Pinpoint the cell where the given text exists, returning its [X, Y] midpoint coordinate. 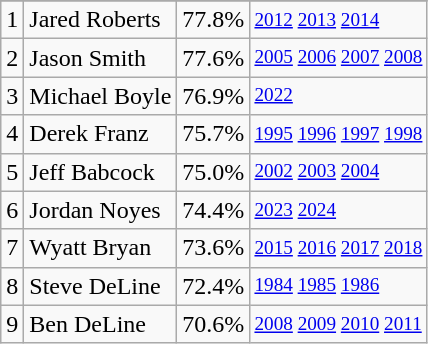
2022 [338, 96]
77.6% [214, 58]
77.8% [214, 20]
5 [12, 172]
Michael Boyle [100, 96]
Jason Smith [100, 58]
2023 2024 [338, 210]
75.0% [214, 172]
Jordan Noyes [100, 210]
1984 1985 1986 [338, 286]
2012 2013 2014 [338, 20]
3 [12, 96]
76.9% [214, 96]
72.4% [214, 286]
Jeff Babcock [100, 172]
73.6% [214, 248]
2002 2003 2004 [338, 172]
Jared Roberts [100, 20]
7 [12, 248]
2 [12, 58]
2008 2009 2010 2011 [338, 324]
Ben DeLine [100, 324]
75.7% [214, 134]
4 [12, 134]
6 [12, 210]
2015 2016 2017 2018 [338, 248]
1995 1996 1997 1998 [338, 134]
Steve DeLine [100, 286]
70.6% [214, 324]
2005 2006 2007 2008 [338, 58]
Derek Franz [100, 134]
8 [12, 286]
1 [12, 20]
74.4% [214, 210]
9 [12, 324]
Wyatt Bryan [100, 248]
